Extract the [x, y] coordinate from the center of the cell holding the provided text.  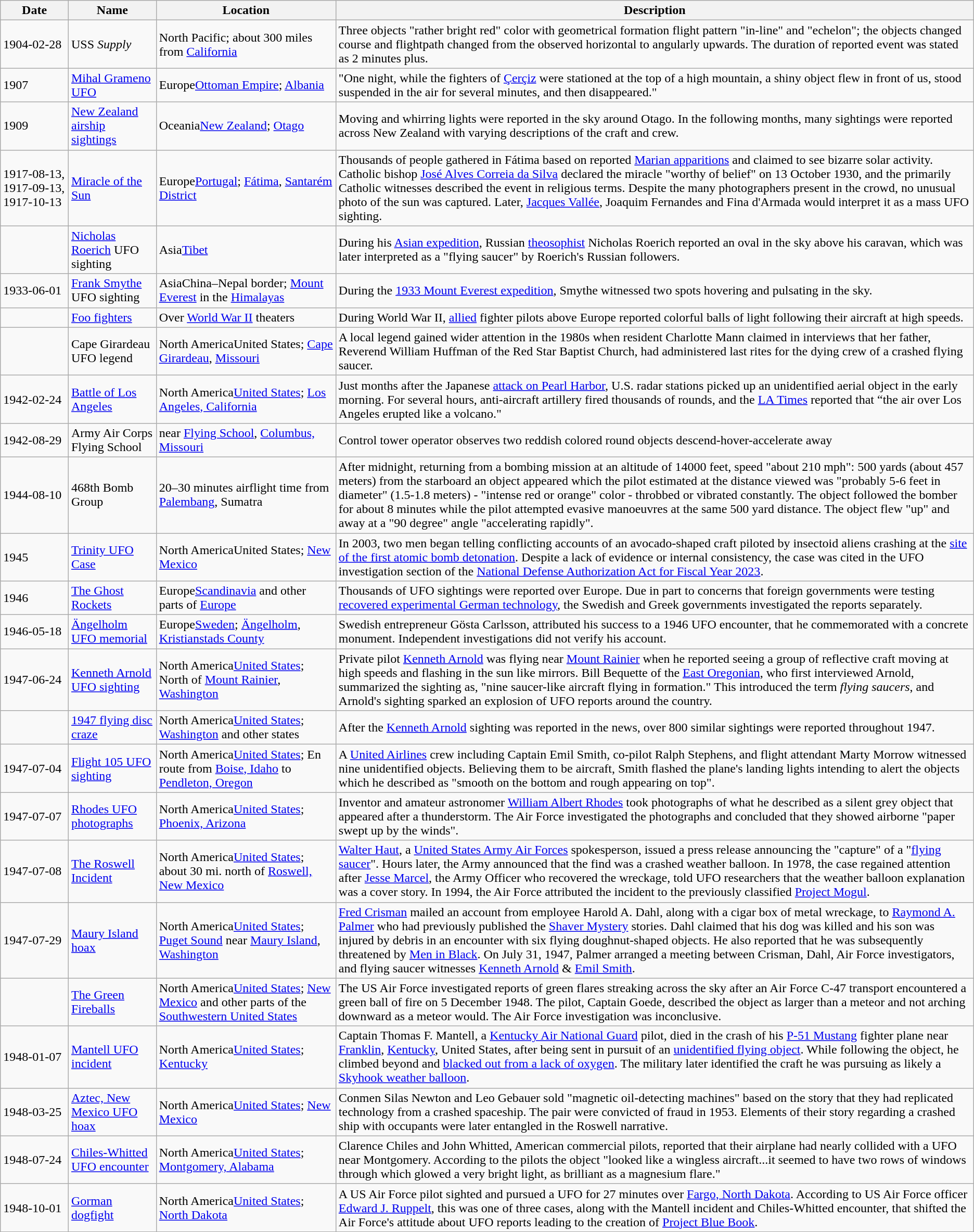
OceaniaNew Zealand; Otago [246, 126]
1947-07-04 [34, 768]
North AmericaUnited States; North Dakota [246, 1208]
1947-07-29 [34, 940]
After the Kenneth Arnold sighting was reported in the news, over 800 similar sightings were reported throughout 1947. [655, 727]
North AmericaUnited States; Los Angeles, California [246, 399]
AsiaTibet [246, 250]
Chiles-Whitted UFO encounter [112, 1160]
Trinity UFO Case [112, 557]
1947-06-24 [34, 679]
1946-05-18 [34, 632]
1948-10-01 [34, 1208]
468th Bomb Group [112, 495]
1946 [34, 598]
Flight 105 UFO sighting [112, 768]
Control tower operator observes two reddish colored round objects descend-hover-accelerate away [655, 440]
Gorman dogfight [112, 1208]
1933-06-01 [34, 290]
Battle of Los Angeles [112, 399]
The Roswell Incident [112, 871]
North AmericaUnited States; Puget Sound near Maury Island, Washington [246, 940]
Name [112, 10]
Miracle of the Sun [112, 188]
1904-02-28 [34, 44]
North AmericaUnited States; about 30 mi. north of Roswell, New Mexico [246, 871]
North AmericaUnited States; En route from Boise, Idaho to Pendleton, Oregon [246, 768]
Mihal Grameno UFO [112, 85]
1907 [34, 85]
Location [246, 10]
1917-08-13, 1917-09-13, 1917-10-13 [34, 188]
Description [655, 10]
North AmericaUnited States; Phoenix, Arizona [246, 816]
20–30 minutes airflight time from Palembang, Sumatra [246, 495]
1942-08-29 [34, 440]
Foo fighters [112, 317]
The Green Fireballs [112, 1002]
Cape Girardeau UFO legend [112, 351]
EuropeSweden; Ängelholm, Kristianstads County [246, 632]
1947-07-07 [34, 816]
The Ghost Rockets [112, 598]
During the 1933 Mount Everest expedition, Smythe witnessed two spots hovering and pulsating in the sky. [655, 290]
1948-01-07 [34, 1057]
1947 flying disc craze [112, 727]
Mantell UFO incident [112, 1057]
Nicholas Roerich UFO sighting [112, 250]
Frank Smythe UFO sighting [112, 290]
New Zealand airship sightings [112, 126]
1944-08-10 [34, 495]
AsiaChina–Nepal border; Mount Everest in the Himalayas [246, 290]
1947-07-08 [34, 871]
North AmericaUnited States; Washington and other states [246, 727]
Date [34, 10]
Maury Island hoax [112, 940]
Aztec, New Mexico UFO hoax [112, 1112]
North AmericaUnited States; North of Mount Rainier, Washington [246, 679]
1942-02-24 [34, 399]
1945 [34, 557]
EuropeOttoman Empire; Albania [246, 85]
EuropeScandinavia and other parts of Europe [246, 598]
near Flying School, Columbus, Missouri [246, 440]
Army Air Corps Flying School [112, 440]
1948-03-25 [34, 1112]
During World War II, allied fighter pilots above Europe reported colorful balls of light following their aircraft at high speeds. [655, 317]
North AmericaUnited States; Montgomery, Alabama [246, 1160]
USS Supply [112, 44]
1909 [34, 126]
North AmericaUnited States; New Mexico and other parts of the Southwestern United States [246, 1002]
Kenneth Arnold UFO sighting [112, 679]
Rhodes UFO photographs [112, 816]
Ängelholm UFO memorial [112, 632]
Over World War II theaters [246, 317]
North Pacific; about 300 miles from California [246, 44]
North AmericaUnited States; Kentucky [246, 1057]
1948-07-24 [34, 1160]
EuropePortugal; Fátima, Santarém District [246, 188]
North AmericaUnited States; Cape Girardeau, Missouri [246, 351]
